Return (X, Y) of the center of cell containing provided text 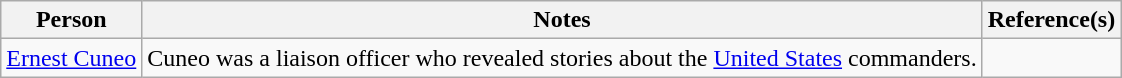
Reference(s) (1052, 20)
Cuneo was a liaison officer who revealed stories about the United States commanders. (562, 58)
Notes (562, 20)
Person (72, 20)
Ernest Cuneo (72, 58)
